Capture the cell that displays the provided text and extract its [x, y] central coordinate. 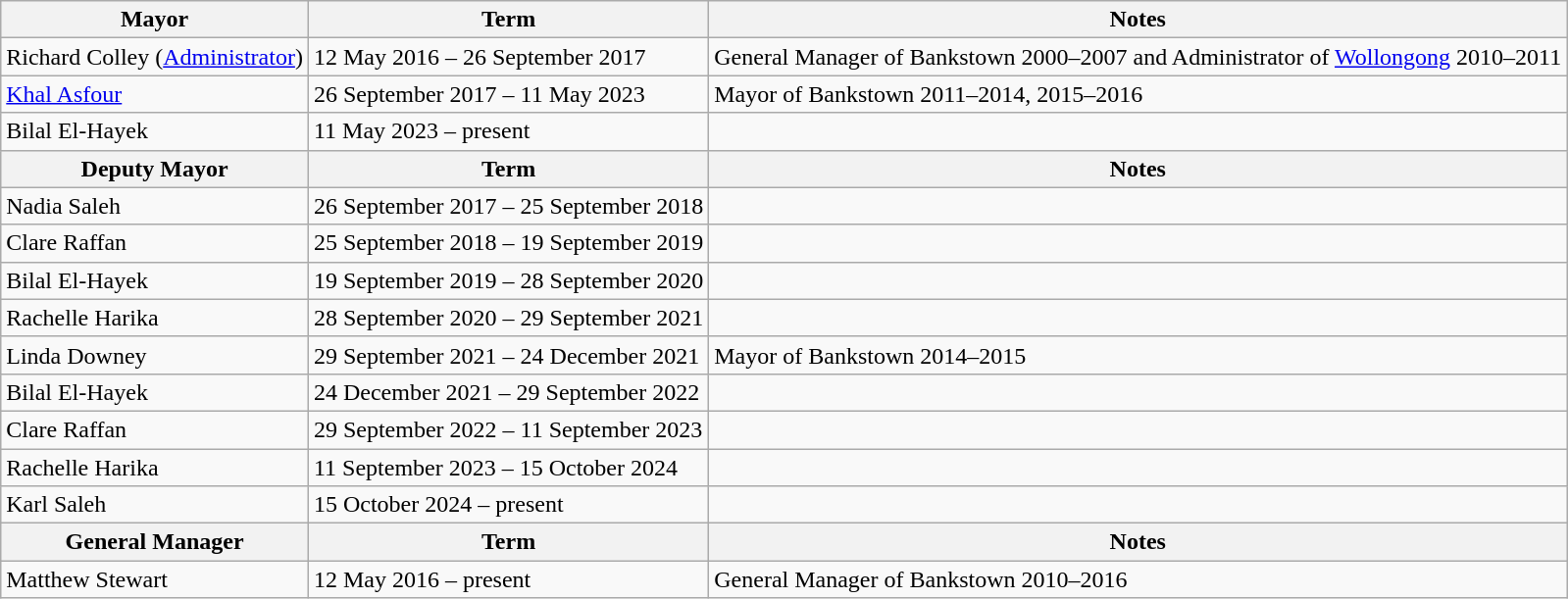
Mayor [155, 20]
General Manager of Bankstown 2000–2007 and Administrator of Wollongong 2010–2011 [1138, 57]
26 September 2017 – 11 May 2023 [508, 94]
Khal Asfour [155, 94]
Deputy Mayor [155, 169]
Linda Downey [155, 355]
25 September 2018 – 19 September 2019 [508, 243]
29 September 2021 – 24 December 2021 [508, 355]
11 May 2023 – present [508, 131]
15 October 2024 – present [508, 505]
28 September 2020 – 29 September 2021 [508, 318]
11 September 2023 – 15 October 2024 [508, 468]
29 September 2022 – 11 September 2023 [508, 429]
General Manager of Bankstown 2010–2016 [1138, 579]
26 September 2017 – 25 September 2018 [508, 206]
12 May 2016 – present [508, 579]
Karl Saleh [155, 505]
Mayor of Bankstown 2011–2014, 2015–2016 [1138, 94]
General Manager [155, 542]
24 December 2021 – 29 September 2022 [508, 392]
12 May 2016 – 26 September 2017 [508, 57]
Richard Colley (Administrator) [155, 57]
Nadia Saleh [155, 206]
Mayor of Bankstown 2014–2015 [1138, 355]
19 September 2019 – 28 September 2020 [508, 280]
Matthew Stewart [155, 579]
